For the text-containing cell, return its midpoint in [x, y] coordinate format. 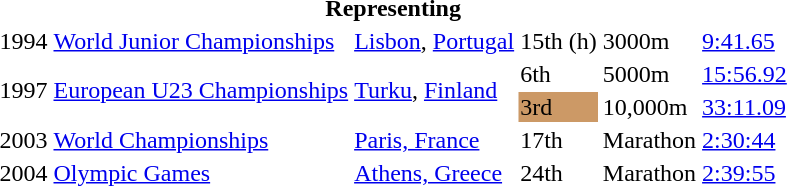
3000m [649, 41]
Marathon [649, 140]
World Championships [201, 140]
3rd [559, 107]
17th [559, 140]
European U23 Championships [201, 90]
15th (h) [559, 41]
10,000m [649, 107]
Lisbon, Portugal [434, 41]
5000m [649, 74]
World Junior Championships [201, 41]
Paris, France [434, 140]
6th [559, 74]
Turku, Finland [434, 90]
